Capture the cell that displays the provided text and extract its [x, y] central coordinate. 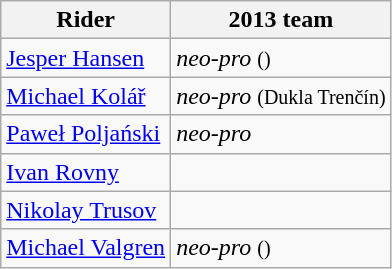
2013 team [281, 20]
Nikolay Trusov [86, 210]
Rider [86, 20]
neo-pro (Dukla Trenčín) [281, 96]
Ivan Rovny [86, 172]
Michael Kolář [86, 96]
neo-pro [281, 134]
Paweł Poljański [86, 134]
Jesper Hansen [86, 58]
Michael Valgren [86, 248]
